From the cell containing the given text, extract its center point as [X, Y] coordinate. 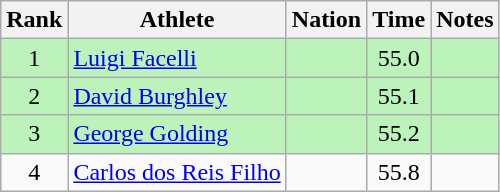
Time [399, 20]
Notes [465, 20]
2 [34, 96]
55.1 [399, 96]
Carlos dos Reis Filho [177, 172]
Nation [326, 20]
Athlete [177, 20]
55.0 [399, 58]
David Burghley [177, 96]
4 [34, 172]
55.2 [399, 134]
3 [34, 134]
1 [34, 58]
Luigi Facelli [177, 58]
Rank [34, 20]
55.8 [399, 172]
George Golding [177, 134]
